Identify which cell holds the provided text, then report its (X, Y) central coordinate. 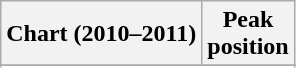
Chart (2010–2011) (102, 34)
Peakposition (248, 34)
